From the cell containing the given text, extract its center point as (X, Y) coordinate. 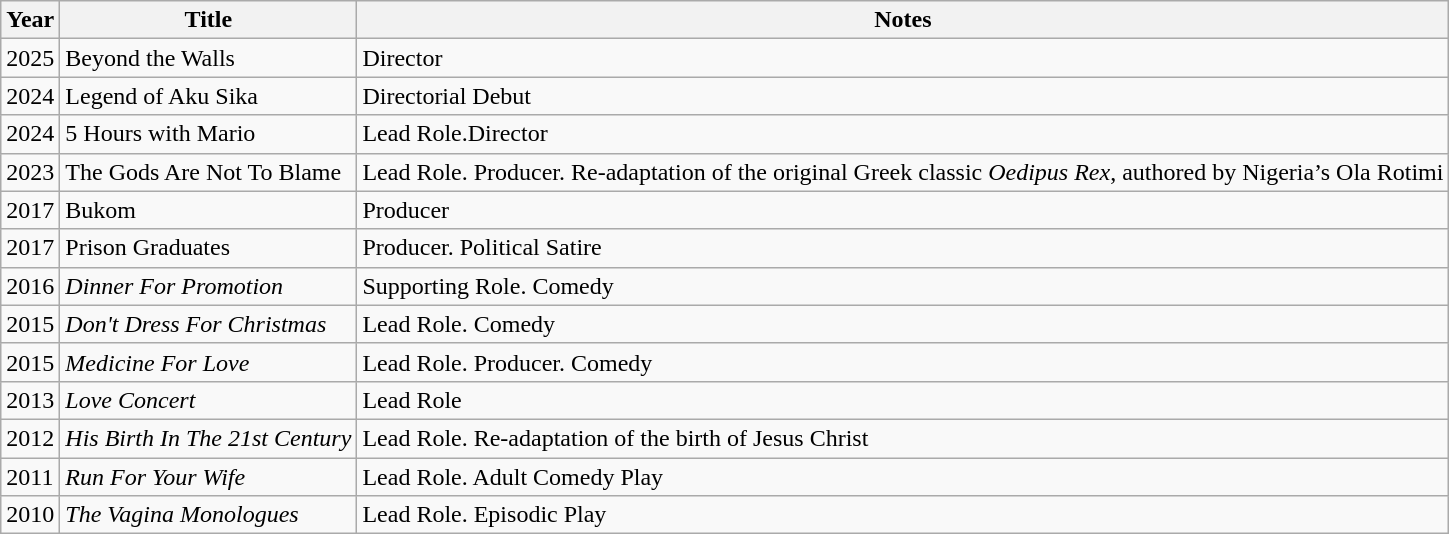
Lead Role.Director (903, 134)
Love Concert (208, 400)
Director (903, 58)
Lead Role. Adult Comedy Play (903, 477)
2013 (30, 400)
Supporting Role. Comedy (903, 286)
Lead Role. Re-adaptation of the birth of Jesus Christ (903, 438)
Beyond the Walls (208, 58)
Run For Your Wife (208, 477)
Dinner For Promotion (208, 286)
Title (208, 20)
Prison Graduates (208, 248)
Bukom (208, 210)
2012 (30, 438)
The Gods Are Not To Blame (208, 172)
His Birth In The 21st Century (208, 438)
Lead Role. Producer. Comedy (903, 362)
Producer. Political Satire (903, 248)
2023 (30, 172)
5 Hours with Mario (208, 134)
Producer (903, 210)
Year (30, 20)
Notes (903, 20)
Don't Dress For Christmas (208, 324)
Lead Role. Comedy (903, 324)
Lead Role (903, 400)
2010 (30, 515)
2011 (30, 477)
Lead Role. Episodic Play (903, 515)
The Vagina Monologues (208, 515)
Lead Role. Producer. Re-adaptation of the original Greek classic Oedipus Rex, authored by Nigeria’s Ola Rotimi (903, 172)
2016 (30, 286)
Medicine For Love (208, 362)
2025 (30, 58)
Directorial Debut (903, 96)
Legend of Aku Sika (208, 96)
